Provide the (x, y) coordinate of the cell's center where the given text is located.  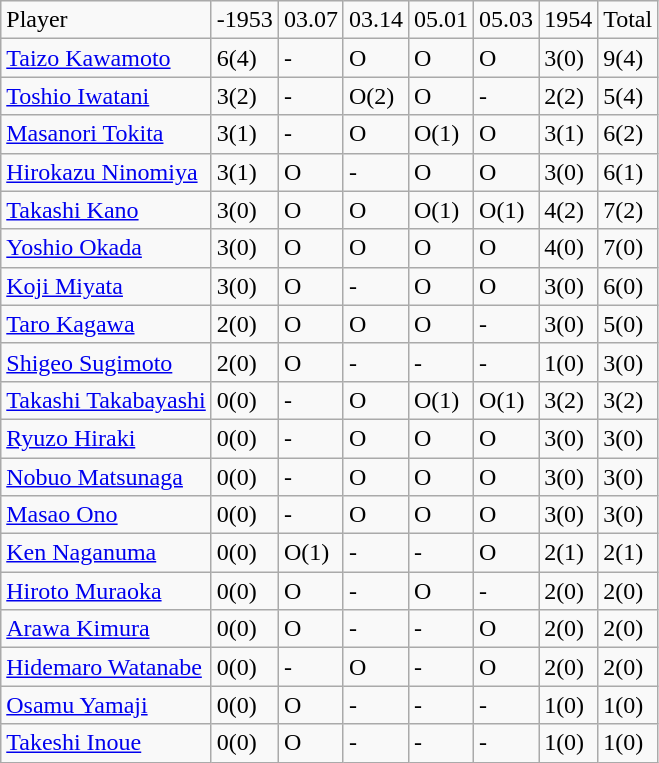
03.14 (376, 20)
Shigeo Sugimoto (106, 362)
Takashi Kano (106, 210)
03.07 (310, 20)
Total (628, 20)
Taizo Kawamoto (106, 58)
O(2) (376, 96)
6(2) (628, 134)
Koji Miyata (106, 286)
Masao Ono (106, 515)
Takashi Takabayashi (106, 400)
6(1) (628, 172)
05.03 (506, 20)
4(0) (568, 248)
05.01 (440, 20)
5(4) (628, 96)
Ryuzo Hiraki (106, 438)
7(2) (628, 210)
7(0) (628, 248)
5(0) (628, 324)
Arawa Kimura (106, 629)
9(4) (628, 58)
Takeshi Inoue (106, 743)
1954 (568, 20)
-1953 (244, 20)
6(0) (628, 286)
Masanori Tokita (106, 134)
Player (106, 20)
Hirokazu Ninomiya (106, 172)
Yoshio Okada (106, 248)
6(4) (244, 58)
Nobuo Matsunaga (106, 477)
Toshio Iwatani (106, 96)
Ken Naganuma (106, 553)
Osamu Yamaji (106, 705)
4(2) (568, 210)
Taro Kagawa (106, 324)
Hidemaro Watanabe (106, 667)
2(2) (568, 96)
Hiroto Muraoka (106, 591)
